For the text-containing cell, return its midpoint in (X, Y) coordinate format. 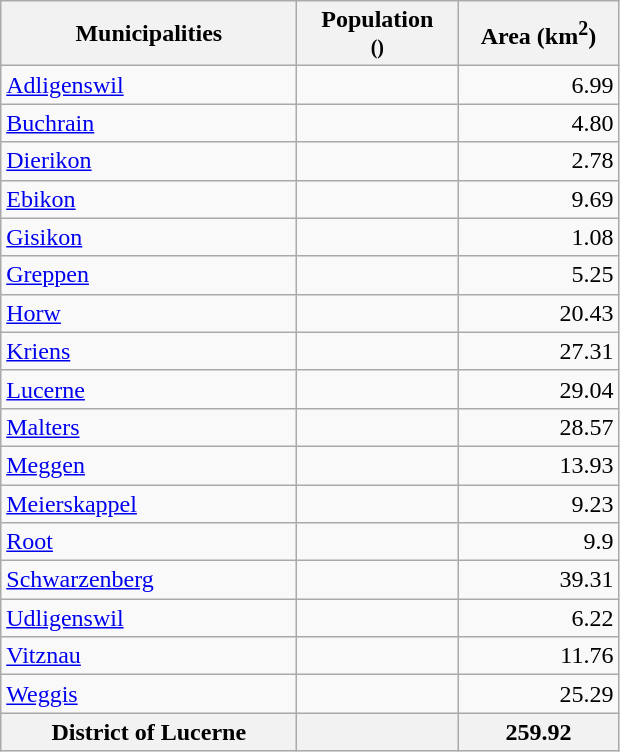
Meierskappel (149, 503)
Schwarzenberg (149, 580)
9.9 (538, 542)
28.57 (538, 427)
Horw (149, 313)
Buchrain (149, 123)
6.99 (538, 85)
25.29 (538, 694)
27.31 (538, 351)
Gisikon (149, 237)
Ebikon (149, 199)
Dierikon (149, 161)
Municipalities (149, 34)
39.31 (538, 580)
11.76 (538, 656)
9.23 (538, 503)
Area (km2) (538, 34)
13.93 (538, 465)
259.92 (538, 732)
9.69 (538, 199)
6.22 (538, 618)
1.08 (538, 237)
Weggis (149, 694)
2.78 (538, 161)
Population () (378, 34)
Lucerne (149, 389)
Meggen (149, 465)
Greppen (149, 275)
Root (149, 542)
Kriens (149, 351)
20.43 (538, 313)
29.04 (538, 389)
Malters (149, 427)
Adligenswil (149, 85)
Vitznau (149, 656)
4.80 (538, 123)
Udligenswil (149, 618)
5.25 (538, 275)
District of Lucerne (149, 732)
